Capture the cell that displays the provided text and extract its (X, Y) central coordinate. 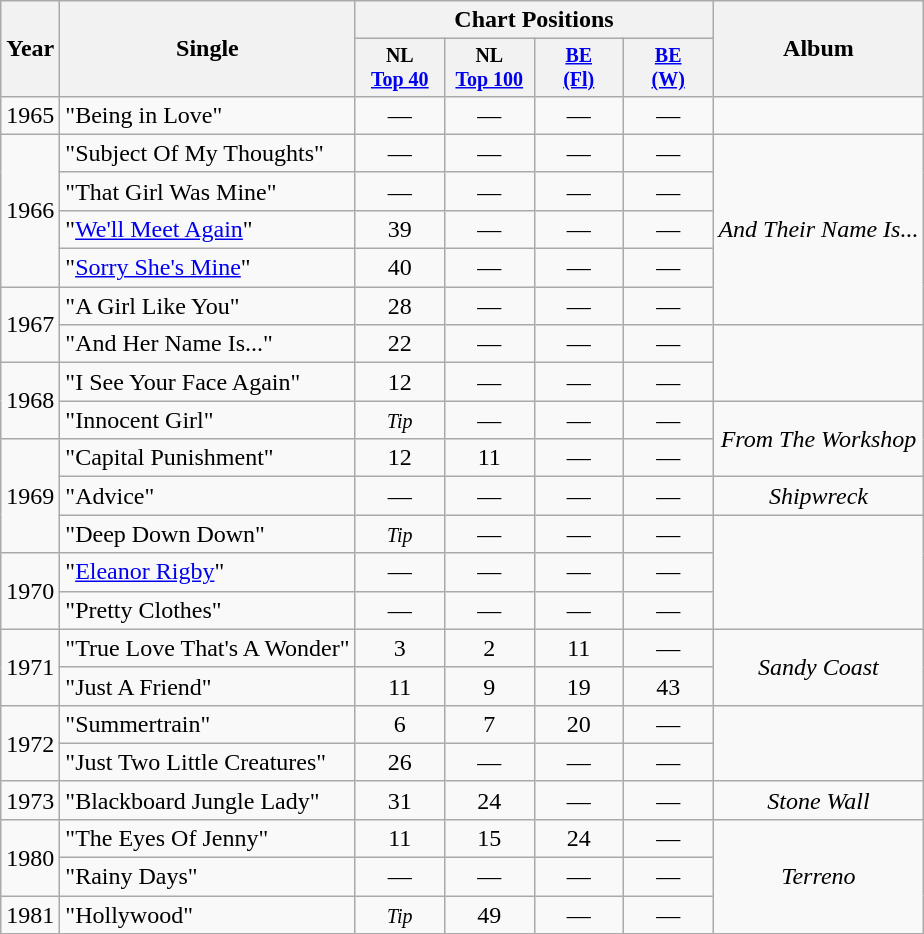
Album (818, 49)
"I See Your Face Again" (208, 382)
"Being in Love" (208, 115)
"Advice" (208, 496)
1973 (30, 800)
20 (578, 724)
Stone Wall (818, 800)
"Subject Of My Thoughts" (208, 153)
1981 (30, 915)
Shipwreck (818, 496)
22 (400, 344)
6 (400, 724)
"Deep Down Down" (208, 534)
1971 (30, 667)
15 (490, 838)
"Capital Punishment" (208, 458)
BE (W) (668, 68)
Chart Positions (534, 20)
43 (668, 686)
"Just Two Little Creatures" (208, 762)
39 (400, 229)
1965 (30, 115)
1969 (30, 496)
3 (400, 648)
From The Workshop (818, 439)
Year (30, 49)
31 (400, 800)
"Pretty Clothes" (208, 610)
"That Girl Was Mine" (208, 191)
NLTop 100 (490, 68)
"Blackboard Jungle Lady" (208, 800)
"Rainy Days" (208, 877)
7 (490, 724)
9 (490, 686)
1980 (30, 857)
28 (400, 306)
NLTop 40 (400, 68)
"A Girl Like You" (208, 306)
And Their Name Is... (818, 229)
1966 (30, 210)
1972 (30, 743)
49 (490, 915)
"We'll Meet Again" (208, 229)
19 (578, 686)
Sandy Coast (818, 667)
"Summertrain" (208, 724)
26 (400, 762)
Terreno (818, 876)
1970 (30, 591)
BE (Fl) (578, 68)
40 (400, 268)
2 (490, 648)
"Innocent Girl" (208, 420)
"Sorry She's Mine" (208, 268)
"Hollywood" (208, 915)
1967 (30, 325)
1968 (30, 401)
"The Eyes Of Jenny" (208, 838)
"And Her Name Is..." (208, 344)
"Eleanor Rigby" (208, 572)
"Just A Friend" (208, 686)
"True Love That's A Wonder" (208, 648)
Single (208, 49)
